Detect which cell encompasses the target text, then output its (X, Y) center coordinate. 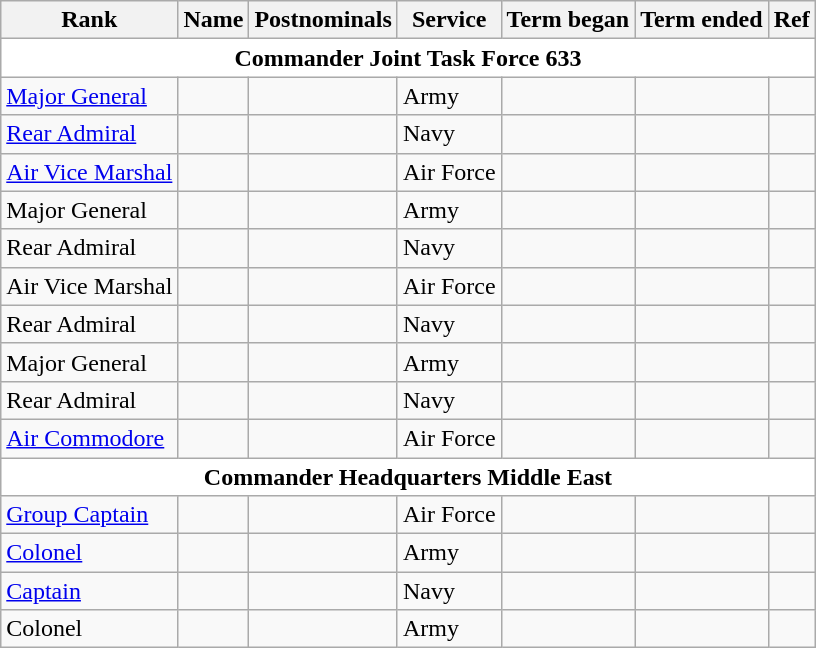
Postnominals (323, 20)
Commander Headquarters Middle East (408, 477)
Rank (90, 20)
Ref (792, 20)
Captain (90, 591)
Name (214, 20)
Service (449, 20)
Term began (568, 20)
Air Commodore (90, 438)
Group Captain (90, 515)
Term ended (702, 20)
Commander Joint Task Force 633 (408, 58)
